Scan for the cell matching the given text and deliver its [x, y] coordinate at center. 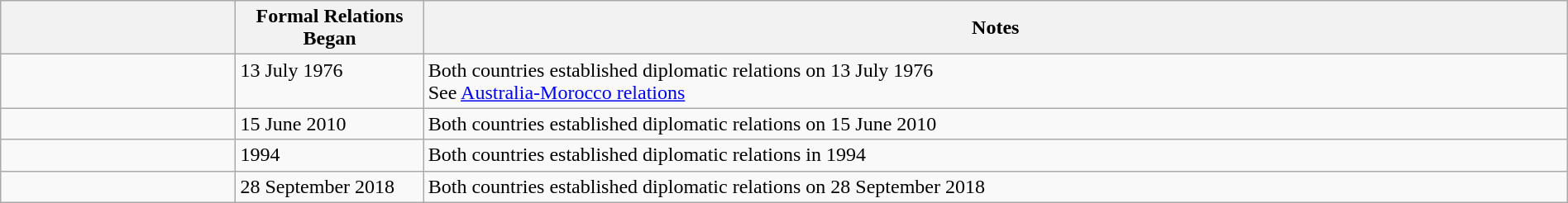
28 September 2018 [329, 186]
13 July 1976 [329, 81]
Both countries established diplomatic relations on 28 September 2018 [996, 186]
15 June 2010 [329, 124]
Both countries established diplomatic relations in 1994 [996, 155]
Formal Relations Began [329, 28]
Both countries established diplomatic relations on 15 June 2010 [996, 124]
Notes [996, 28]
Both countries established diplomatic relations on 13 July 1976See Australia-Morocco relations [996, 81]
1994 [329, 155]
